Locate the cell with the specified text and output its [X, Y] center coordinate. 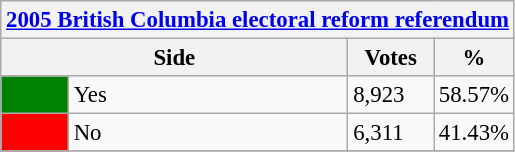
8,923 [391, 95]
Votes [391, 58]
% [474, 58]
Yes [208, 95]
41.43% [474, 133]
Side [174, 58]
6,311 [391, 133]
2005 British Columbia electoral reform referendum [258, 20]
No [208, 133]
58.57% [474, 95]
